Scan for the cell matching the given text and deliver its [x, y] coordinate at center. 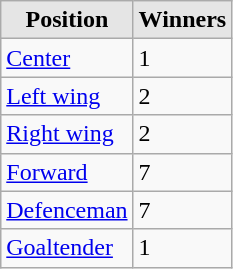
Defenceman [67, 210]
Winners [182, 20]
Position [67, 20]
Left wing [67, 96]
Center [67, 58]
Forward [67, 172]
Right wing [67, 134]
Goaltender [67, 248]
